Return the (x, y) coordinate for the center point of the cell that contains the specified text.  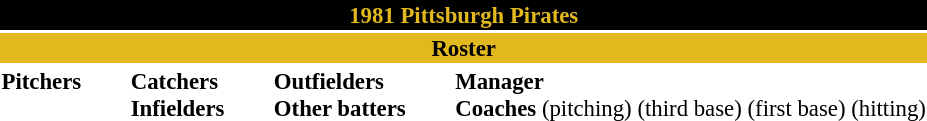
Roster (464, 48)
1981 Pittsburgh Pirates (464, 15)
